Capture the cell that displays the provided text and extract its [X, Y] central coordinate. 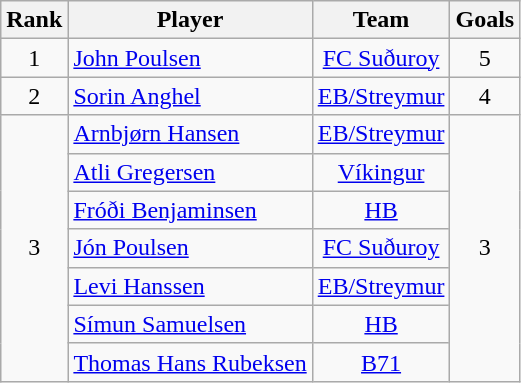
John Poulsen [190, 58]
Fróði Benjaminsen [190, 210]
Thomas Hans Rubeksen [190, 362]
Arnbjørn Hansen [190, 134]
Player [190, 20]
Goals [485, 20]
5 [485, 58]
4 [485, 96]
Símun Samuelsen [190, 324]
Team [381, 20]
Jón Poulsen [190, 248]
1 [34, 58]
Atli Gregersen [190, 172]
Sorin Anghel [190, 96]
Levi Hanssen [190, 286]
Rank [34, 20]
2 [34, 96]
B71 [381, 362]
Víkingur [381, 172]
